From the cell containing the given text, extract its center point as (X, Y) coordinate. 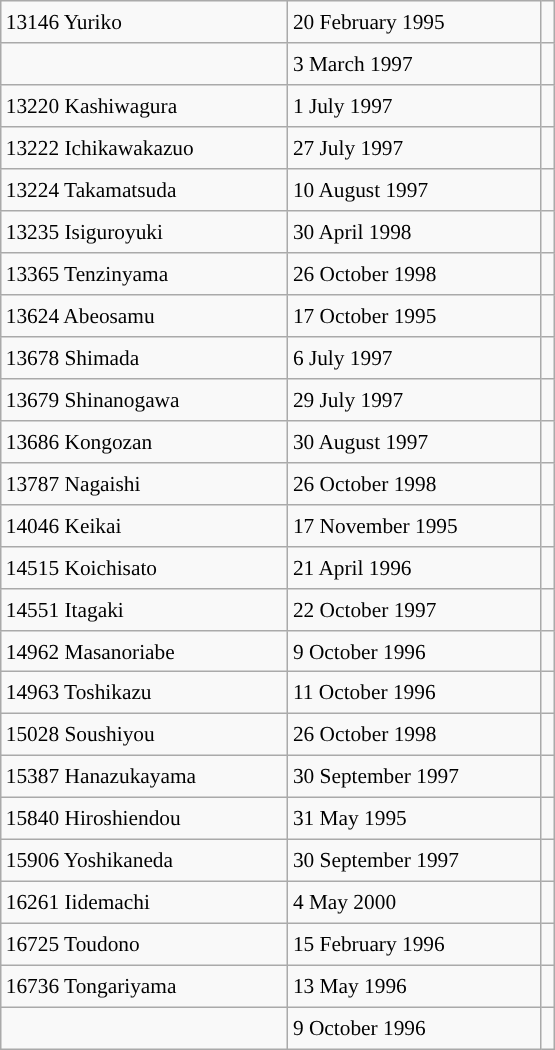
14515 Koichisato (144, 567)
13222 Ichikawakazuo (144, 148)
6 July 1997 (414, 358)
30 August 1997 (414, 441)
20 February 1995 (414, 22)
27 July 1997 (414, 148)
22 October 1997 (414, 609)
21 April 1996 (414, 567)
15028 Soushiyou (144, 735)
3 March 1997 (414, 64)
29 July 1997 (414, 399)
13365 Tenzinyama (144, 274)
15387 Hanazukayama (144, 777)
15 February 1996 (414, 945)
14046 Keikai (144, 525)
16261 Iidemachi (144, 903)
13220 Kashiwagura (144, 106)
16725 Toudono (144, 945)
14962 Masanoriabe (144, 651)
13678 Shimada (144, 358)
13624 Abeosamu (144, 316)
30 April 1998 (414, 232)
10 August 1997 (414, 190)
13146 Yuriko (144, 22)
13679 Shinanogawa (144, 399)
15840 Hiroshiendou (144, 819)
13235 Isiguroyuki (144, 232)
13 May 1996 (414, 986)
14963 Toshikazu (144, 693)
16736 Tongariyama (144, 986)
14551 Itagaki (144, 609)
31 May 1995 (414, 819)
1 July 1997 (414, 106)
13686 Kongozan (144, 441)
17 November 1995 (414, 525)
15906 Yoshikaneda (144, 861)
13224 Takamatsuda (144, 190)
17 October 1995 (414, 316)
4 May 2000 (414, 903)
11 October 1996 (414, 693)
13787 Nagaishi (144, 483)
